Pinpoint the cell where the given text exists, returning its (x, y) midpoint coordinate. 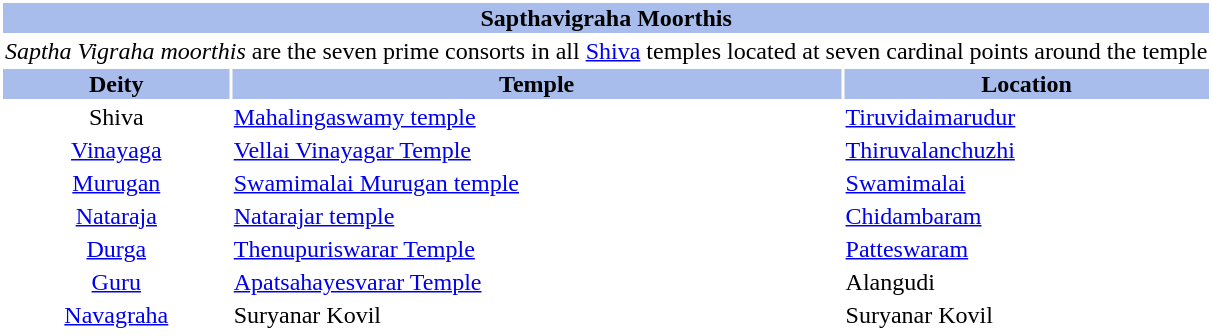
Alangudi (1026, 282)
Sapthavigraha Moorthis (606, 18)
Swamimalai Murugan temple (536, 183)
Tiruvidaimarudur (1026, 117)
Navagraha (116, 315)
Nataraja (116, 216)
Shiva (116, 117)
Patteswaram (1026, 249)
Deity (116, 84)
Saptha Vigraha moorthis are the seven prime consorts in all Shiva temples located at seven cardinal points around the temple (606, 51)
Natarajar temple (536, 216)
Swamimalai (1026, 183)
Mahalingaswamy temple (536, 117)
Chidambaram (1026, 216)
Guru (116, 282)
Vinayaga (116, 150)
Thenupuriswarar Temple (536, 249)
Durga (116, 249)
Apatsahayesvarar Temple (536, 282)
Vellai Vinayagar Temple (536, 150)
Thiruvalanchuzhi (1026, 150)
Murugan (116, 183)
Location (1026, 84)
Temple (536, 84)
